Detect which cell encompasses the target text, then output its (x, y) center coordinate. 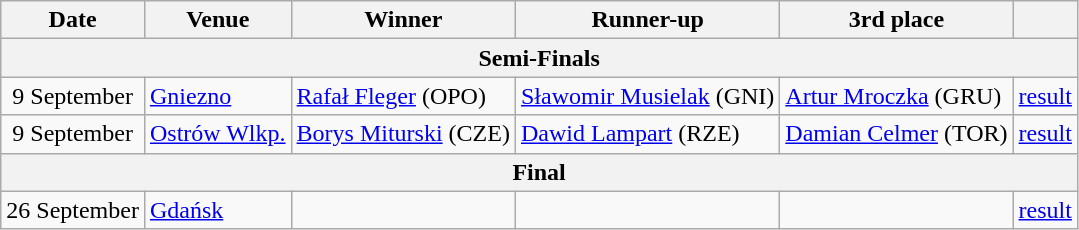
Borys Miturski (CZE) (403, 134)
Gniezno (218, 96)
Semi-Finals (540, 58)
Runner-up (647, 20)
26 September (73, 210)
Sławomir Musielak (GNI) (647, 96)
3rd place (896, 20)
Final (540, 172)
Dawid Lampart (RZE) (647, 134)
Rafał Fleger (OPO) (403, 96)
Damian Celmer (TOR) (896, 134)
Artur Mroczka (GRU) (896, 96)
Venue (218, 20)
Ostrów Wlkp. (218, 134)
Gdańsk (218, 210)
Winner (403, 20)
Date (73, 20)
